For the text-containing cell, return its midpoint in (X, Y) coordinate format. 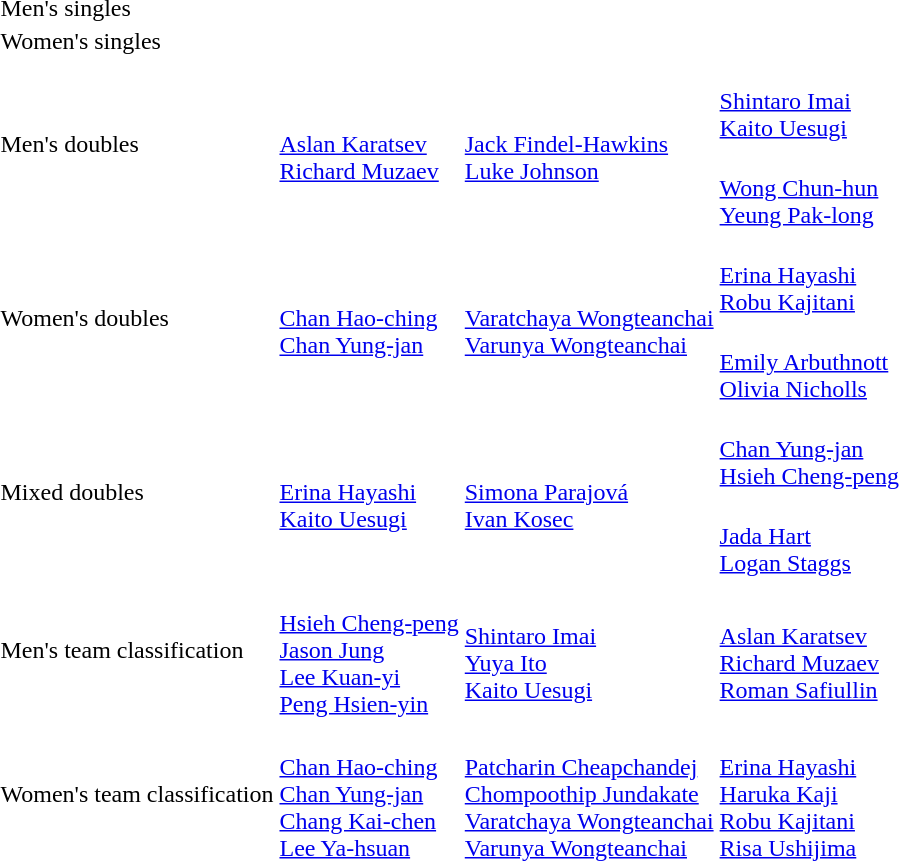
Jack Findel-Hawkins Luke Johnson (589, 144)
Aslan Karatsev Richard Muzaev (369, 144)
Simona Parajová Ivan Kosec (589, 492)
Shintaro Imai Yuya Ito Kaito Uesugi (589, 650)
Varatchaya Wongteanchai Varunya Wongteanchai (589, 318)
Hsieh Cheng-peng Jason Jung Lee Kuan-yi Peng Hsien-yin (369, 650)
Erina Hayashi Kaito Uesugi (369, 492)
Chan Hao-ching Chan Yung-jan (369, 318)
